Pinpoint the cell where the given text exists, returning its (X, Y) midpoint coordinate. 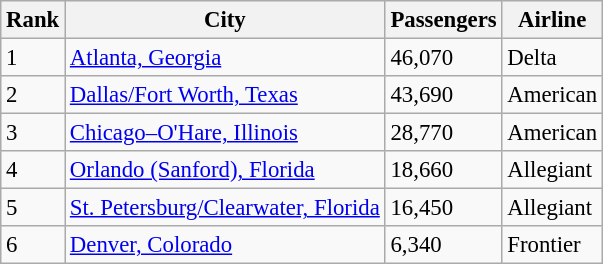
Passengers (444, 20)
18,660 (444, 170)
1 (33, 58)
Denver, Colorado (226, 245)
6,340 (444, 245)
5 (33, 208)
Chicago–O'Hare, Illinois (226, 133)
Dallas/Fort Worth, Texas (226, 95)
28,770 (444, 133)
Atlanta, Georgia (226, 58)
Rank (33, 20)
City (226, 20)
6 (33, 245)
16,450 (444, 208)
3 (33, 133)
Orlando (Sanford), Florida (226, 170)
2 (33, 95)
Delta (552, 58)
Frontier (552, 245)
St. Petersburg/Clearwater, Florida (226, 208)
Airline (552, 20)
4 (33, 170)
46,070 (444, 58)
43,690 (444, 95)
